Return the [x, y] coordinate for the center point of the cell that contains the specified text.  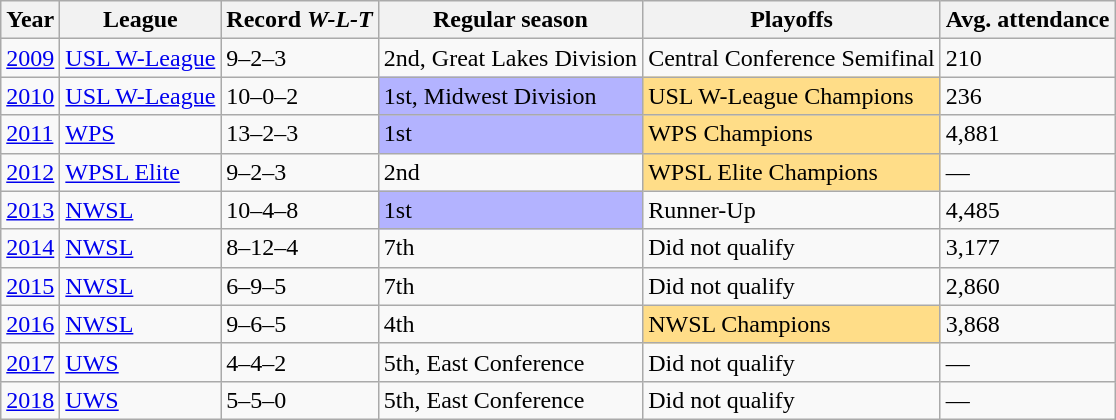
WPS Champions [792, 134]
5–5–0 [300, 400]
League [140, 20]
3,177 [1028, 248]
2018 [30, 400]
WPSL Elite [140, 172]
2014 [30, 248]
2013 [30, 210]
2011 [30, 134]
NWSL Champions [792, 324]
4,881 [1028, 134]
2,860 [1028, 286]
2009 [30, 58]
236 [1028, 96]
Runner-Up [792, 210]
3,868 [1028, 324]
2nd, Great Lakes Division [510, 58]
1st, Midwest Division [510, 96]
Year [30, 20]
9–6–5 [300, 324]
WPS [140, 134]
USL W-League Champions [792, 96]
2017 [30, 362]
Avg. attendance [1028, 20]
2015 [30, 286]
6–9–5 [300, 286]
8–12–4 [300, 248]
13–2–3 [300, 134]
Central Conference Semifinal [792, 58]
10–4–8 [300, 210]
2016 [30, 324]
4–4–2 [300, 362]
Record W-L-T [300, 20]
210 [1028, 58]
2010 [30, 96]
10–0–2 [300, 96]
Playoffs [792, 20]
2012 [30, 172]
4,485 [1028, 210]
Regular season [510, 20]
4th [510, 324]
WPSL Elite Champions [792, 172]
2nd [510, 172]
